Search for the cell housing the specified text and yield its (X, Y) center coordinate. 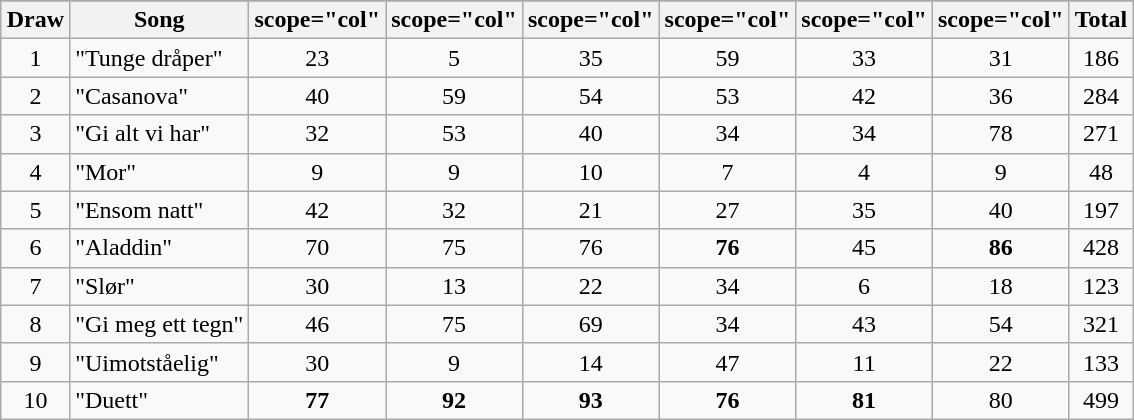
36 (1000, 96)
284 (1101, 96)
13 (454, 286)
186 (1101, 58)
81 (864, 400)
271 (1101, 134)
93 (590, 400)
"Duett" (160, 400)
123 (1101, 286)
21 (590, 210)
77 (318, 400)
27 (728, 210)
33 (864, 58)
3 (35, 134)
47 (728, 362)
11 (864, 362)
45 (864, 248)
"Aladdin" (160, 248)
"Uimotståelig" (160, 362)
14 (590, 362)
78 (1000, 134)
Draw (35, 20)
197 (1101, 210)
499 (1101, 400)
428 (1101, 248)
321 (1101, 324)
18 (1000, 286)
8 (35, 324)
69 (590, 324)
133 (1101, 362)
"Casanova" (160, 96)
48 (1101, 172)
86 (1000, 248)
"Gi alt vi har" (160, 134)
"Ensom natt" (160, 210)
80 (1000, 400)
92 (454, 400)
31 (1000, 58)
1 (35, 58)
2 (35, 96)
46 (318, 324)
"Gi meg ett tegn" (160, 324)
23 (318, 58)
"Mor" (160, 172)
"Tunge dråper" (160, 58)
70 (318, 248)
43 (864, 324)
Song (160, 20)
"Slør" (160, 286)
Total (1101, 20)
